Capture the cell that displays the provided text and extract its (X, Y) central coordinate. 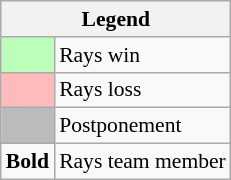
Rays win (142, 55)
Postponement (142, 126)
Rays loss (142, 90)
Rays team member (142, 162)
Bold (28, 162)
Legend (116, 19)
